Return (X, Y) of the center of cell containing provided text 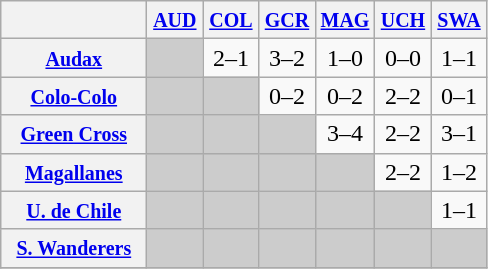
GCR (287, 20)
0–1 (459, 96)
Colo-Colo (74, 96)
COL (231, 20)
1–0 (345, 58)
U. de Chile (74, 210)
UCH (403, 20)
Magallanes (74, 172)
3–4 (345, 134)
1–2 (459, 172)
0–0 (403, 58)
3–2 (287, 58)
S. Wanderers (74, 248)
MAG (345, 20)
3–1 (459, 134)
SWA (459, 20)
Audax (74, 58)
AUD (175, 20)
2–1 (231, 58)
Green Cross (74, 134)
